Return (X, Y) of the center of cell containing provided text 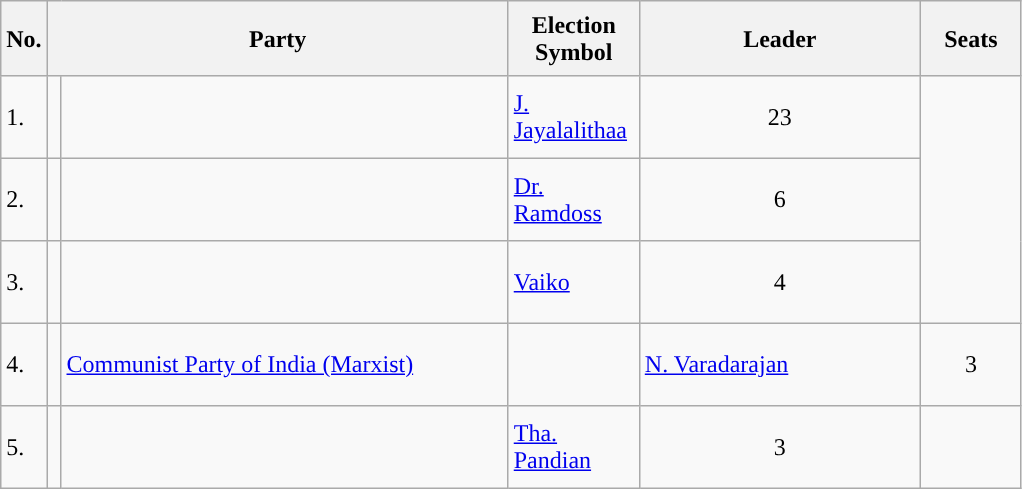
23 (780, 117)
4. (24, 364)
6 (780, 199)
Election Symbol (574, 38)
J. Jayalalithaa (574, 117)
Party (278, 38)
N. Varadarajan (780, 364)
Dr. Ramdoss (574, 199)
2. (24, 199)
Tha. Pandian (574, 447)
3. (24, 282)
5. (24, 447)
4 (780, 282)
Vaiko (574, 282)
No. (24, 38)
Seats (970, 38)
1. (24, 117)
Communist Party of India (Marxist) (284, 364)
Leader (780, 38)
